Identify which cell holds the provided text, then report its (X, Y) central coordinate. 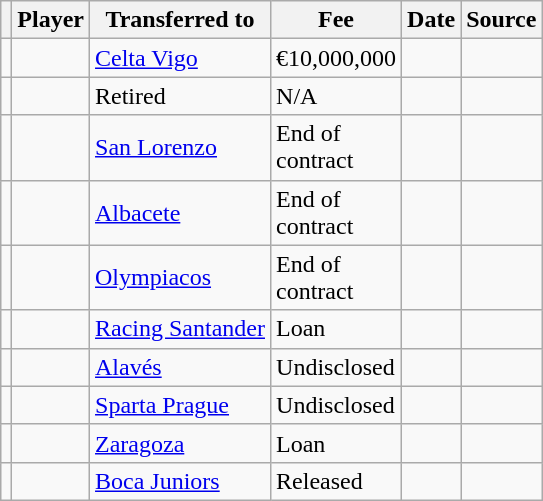
Zaragoza (180, 443)
Player (51, 20)
Date (432, 20)
Fee (336, 20)
Alavés (180, 367)
Albacete (180, 212)
Released (336, 481)
Transferred to (180, 20)
Olympiacos (180, 278)
N/A (336, 96)
Boca Juniors (180, 481)
San Lorenzo (180, 148)
Source (502, 20)
Sparta Prague (180, 405)
Retired (180, 96)
Celta Vigo (180, 58)
Racing Santander (180, 329)
€10,000,000 (336, 58)
